For the text-containing cell, return its midpoint in [x, y] coordinate format. 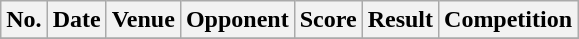
Result [400, 20]
No. [24, 20]
Venue [143, 20]
Score [328, 20]
Date [76, 20]
Competition [508, 20]
Opponent [237, 20]
